Return the [X, Y] coordinate for the center point of the cell that contains the specified text.  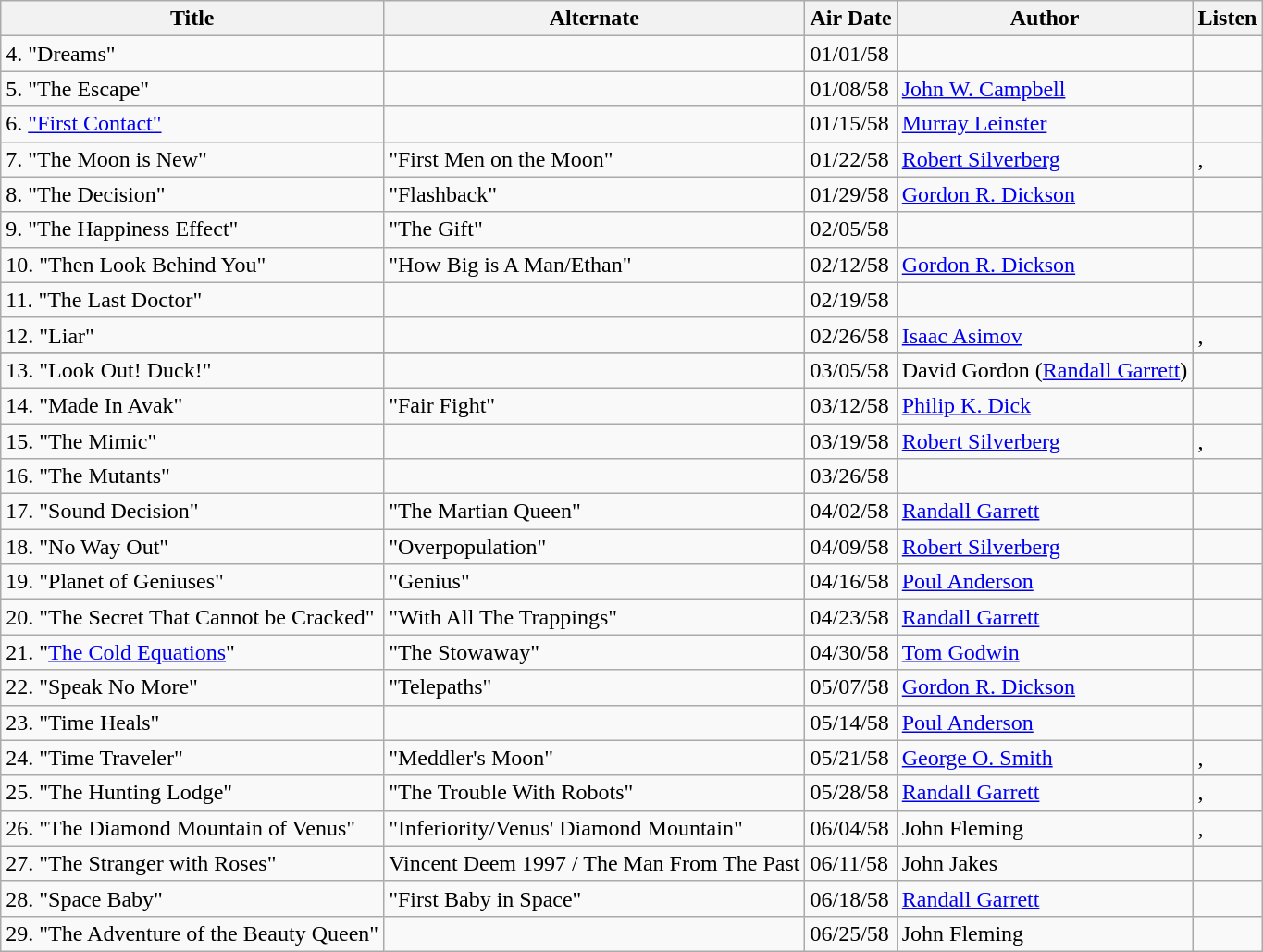
"Genius" [594, 582]
21. "The Cold Equations" [192, 652]
11. "The Last Doctor" [192, 300]
13. "Look Out! Duck!" [192, 370]
George O. Smith [1045, 758]
02/05/58 [851, 229]
"The Trouble With Robots" [594, 793]
"The Martian Queen" [594, 512]
"First Baby in Space" [594, 898]
01/01/58 [851, 54]
26. "The Diamond Mountain of Venus" [192, 828]
"Telepaths" [594, 687]
16. "The Mutants" [192, 476]
"With All The Trappings" [594, 617]
06/04/58 [851, 828]
01/08/58 [851, 89]
8. "The Decision" [192, 194]
04/16/58 [851, 582]
Murray Leinster [1045, 124]
Author [1045, 19]
03/19/58 [851, 441]
Isaac Asimov [1045, 335]
24. "Time Traveler" [192, 758]
John W. Campbell [1045, 89]
23. "Time Heals" [192, 723]
04/02/58 [851, 512]
Philip K. Dick [1045, 405]
19. "Planet of Geniuses" [192, 582]
17. "Sound Decision" [192, 512]
22. "Speak No More" [192, 687]
Listen [1227, 19]
01/15/58 [851, 124]
03/05/58 [851, 370]
03/12/58 [851, 405]
Tom Godwin [1045, 652]
9. "The Happiness Effect" [192, 229]
02/26/58 [851, 335]
"Overpopulation" [594, 547]
7. "The Moon is New" [192, 159]
Air Date [851, 19]
David Gordon (Randall Garrett) [1045, 370]
29. "The Adventure of the Beauty Queen" [192, 933]
"First Men on the Moon" [594, 159]
05/07/58 [851, 687]
25. "The Hunting Lodge" [192, 793]
Title [192, 19]
02/12/58 [851, 265]
Alternate [594, 19]
"Inferiority/Venus' Diamond Mountain" [594, 828]
John Jakes [1045, 863]
"How Big is A Man/Ethan" [594, 265]
4. "Dreams" [192, 54]
18. "No Way Out" [192, 547]
"Flashback" [594, 194]
06/11/58 [851, 863]
06/25/58 [851, 933]
27. "The Stranger with Roses" [192, 863]
03/26/58 [851, 476]
05/21/58 [851, 758]
"The Stowaway" [594, 652]
10. "Then Look Behind You" [192, 265]
"The Gift" [594, 229]
5. "The Escape" [192, 89]
01/22/58 [851, 159]
"Meddler's Moon" [594, 758]
Vincent Deem 1997 / The Man From The Past [594, 863]
6. "First Contact" [192, 124]
04/30/58 [851, 652]
12. "Liar" [192, 335]
04/09/58 [851, 547]
02/19/58 [851, 300]
05/14/58 [851, 723]
20. "The Secret That Cannot be Cracked" [192, 617]
"Fair Fight" [594, 405]
28. "Space Baby" [192, 898]
05/28/58 [851, 793]
14. "Made In Avak" [192, 405]
01/29/58 [851, 194]
06/18/58 [851, 898]
04/23/58 [851, 617]
15. "The Mimic" [192, 441]
